Determine the (X, Y) coordinate at the center of the cell enclosing the given text.  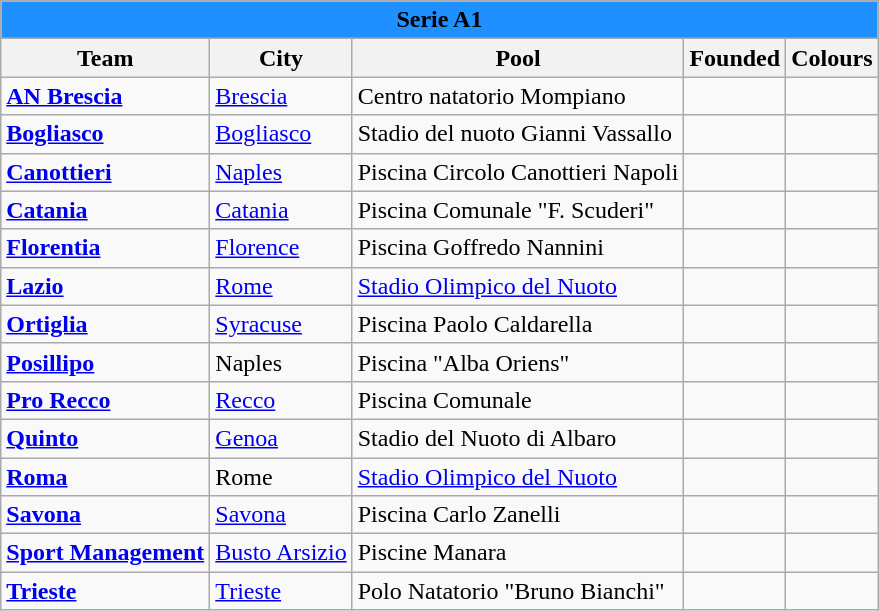
Piscina Carlo Zanelli (518, 515)
Piscina Comunale (518, 400)
Syracuse (281, 324)
Colours (832, 58)
Lazio (106, 286)
Piscina Comunale "F. Scuderi" (518, 210)
Centro natatorio Mompiano (518, 96)
Genoa (281, 438)
Piscina Circolo Canottieri Napoli (518, 172)
Busto Arsizio (281, 553)
Polo Natatorio "Bruno Bianchi" (518, 591)
AN Brescia (106, 96)
Team (106, 58)
Quinto (106, 438)
Stadio del nuoto Gianni Vassallo (518, 134)
Serie A1 (440, 20)
Sport Management (106, 553)
Pool (518, 58)
City (281, 58)
Posillipo (106, 362)
Florentia (106, 248)
Florence (281, 248)
Piscina "Alba Oriens" (518, 362)
Founded (735, 58)
Roma (106, 477)
Pro Recco (106, 400)
Piscine Manara (518, 553)
Ortiglia (106, 324)
Recco (281, 400)
Piscina Paolo Caldarella (518, 324)
Piscina Goffredo Nannini (518, 248)
Stadio del Nuoto di Albaro (518, 438)
Brescia (281, 96)
Canottieri (106, 172)
